For the text-containing cell, return its midpoint in (X, Y) coordinate format. 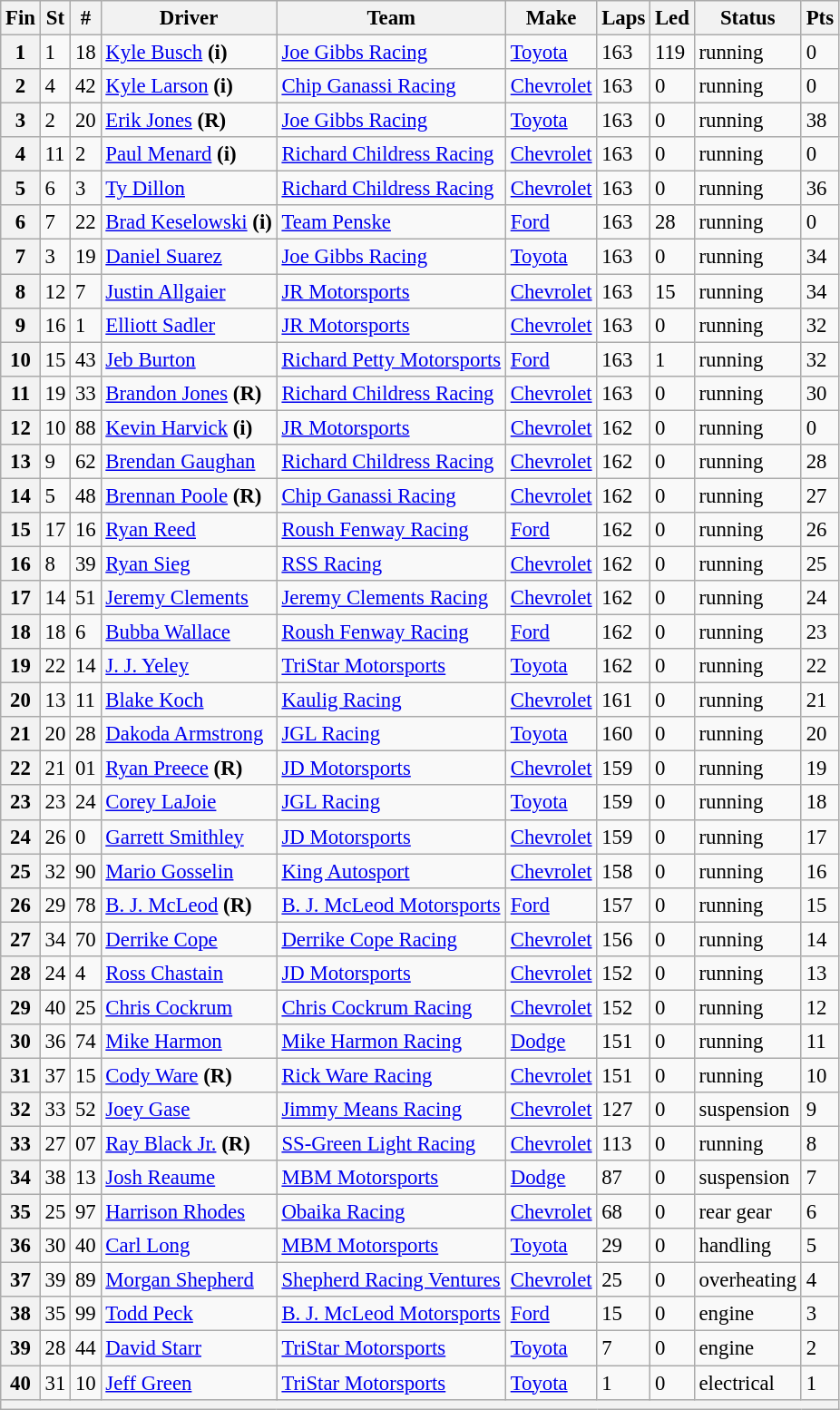
Joey Gase (189, 1110)
Richard Petty Motorsports (391, 359)
68 (624, 1212)
62 (85, 462)
Shepherd Racing Ventures (391, 1280)
RSS Racing (391, 563)
Cody Ware (R) (189, 1075)
Status (747, 18)
51 (85, 598)
Make (551, 18)
Ross Chastain (189, 974)
J. J. Yeley (189, 666)
Team Penske (391, 222)
Chris Cockrum Racing (391, 1007)
St (54, 18)
Dakoda Armstrong (189, 734)
Ryan Preece (R) (189, 769)
89 (85, 1280)
113 (624, 1144)
157 (624, 905)
overheating (747, 1280)
99 (85, 1315)
Brad Keselowski (i) (189, 222)
Fin (21, 18)
Mario Gosselin (189, 871)
01 (85, 769)
Kaulig Racing (391, 700)
87 (624, 1178)
Obaika Racing (391, 1212)
electrical (747, 1383)
97 (85, 1212)
Ryan Sieg (189, 563)
44 (85, 1348)
Mike Harmon (189, 1042)
Garrett Smithley (189, 837)
Ryan Reed (189, 530)
Jimmy Means Racing (391, 1110)
# (85, 18)
119 (673, 53)
88 (85, 427)
Led (673, 18)
74 (85, 1042)
handling (747, 1246)
127 (624, 1110)
Team (391, 18)
156 (624, 939)
SS-Green Light Racing (391, 1144)
Brennan Poole (R) (189, 495)
Blake Koch (189, 700)
Elliott Sadler (189, 325)
Laps (624, 18)
Derrike Cope (189, 939)
Kevin Harvick (i) (189, 427)
43 (85, 359)
Kyle Busch (i) (189, 53)
161 (624, 700)
rear gear (747, 1212)
B. J. McLeod (R) (189, 905)
Todd Peck (189, 1315)
158 (624, 871)
Driver (189, 18)
Kyle Larson (i) (189, 86)
52 (85, 1110)
42 (85, 86)
Carl Long (189, 1246)
Daniel Suarez (189, 257)
90 (85, 871)
Bubba Wallace (189, 632)
David Starr (189, 1348)
Brendan Gaughan (189, 462)
160 (624, 734)
78 (85, 905)
Erik Jones (R) (189, 121)
48 (85, 495)
Paul Menard (i) (189, 154)
70 (85, 939)
Ray Black Jr. (R) (189, 1144)
Jeb Burton (189, 359)
Jeremy Clements (189, 598)
Pts (820, 18)
Harrison Rhodes (189, 1212)
Jeff Green (189, 1383)
Derrike Cope Racing (391, 939)
King Autosport (391, 871)
Morgan Shepherd (189, 1280)
Brandon Jones (R) (189, 393)
Ty Dillon (189, 189)
07 (85, 1144)
Chris Cockrum (189, 1007)
Justin Allgaier (189, 291)
Corey LaJoie (189, 803)
Jeremy Clements Racing (391, 598)
Rick Ware Racing (391, 1075)
Josh Reaume (189, 1178)
Mike Harmon Racing (391, 1042)
